Return the [x, y] coordinate for the center point of the cell that contains the specified text.  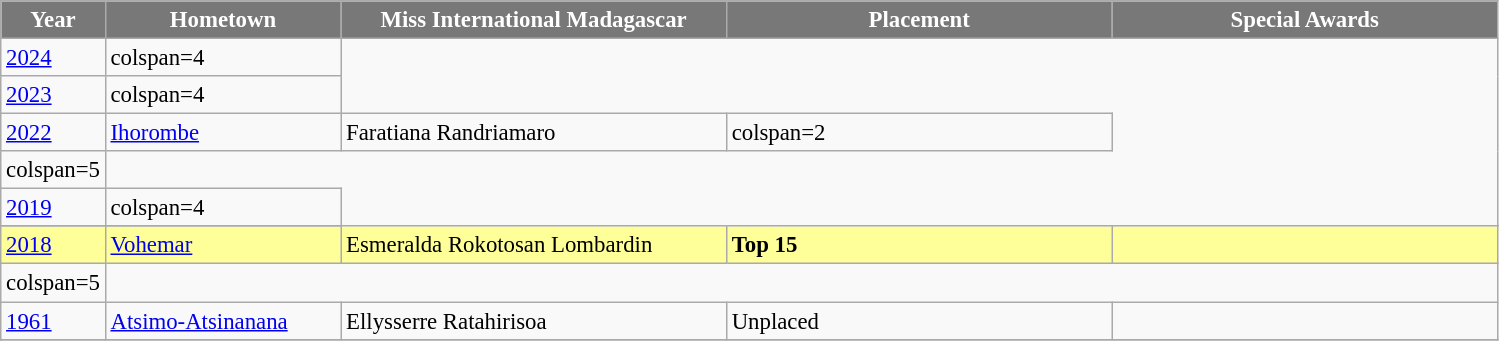
Hometown [223, 20]
Special Awards [1305, 20]
Placement [919, 20]
Top 15 [919, 245]
Vohemar [223, 245]
Year [53, 20]
2023 [53, 95]
Ihorombe [223, 133]
Unplaced [919, 321]
Esmeralda Rokotosan Lombardin [534, 245]
2024 [53, 58]
2018 [53, 245]
2022 [53, 133]
1961 [53, 321]
Atsimo-Atsinanana [223, 321]
Ellysserre Ratahirisoa [534, 321]
2019 [53, 208]
Miss International Madagascar [534, 20]
colspan=2 [919, 133]
Faratiana Randriamaro [534, 133]
